Search for the cell housing the specified text and yield its [x, y] center coordinate. 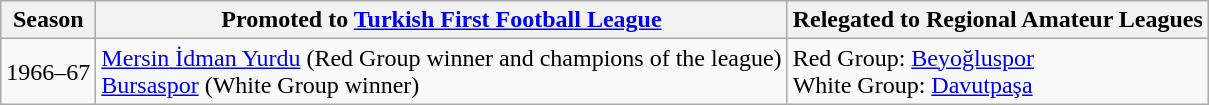
Season [48, 20]
Mersin İdman Yurdu (Red Group winner and champions of the league)Bursaspor (White Group winner) [442, 72]
Relegated to Regional Amateur Leagues [998, 20]
Promoted to Turkish First Football League [442, 20]
1966–67 [48, 72]
Red Group: BeyoğlusporWhite Group: Davutpaşa [998, 72]
